Extract the (x, y) coordinate from the center of the cell holding the provided text.  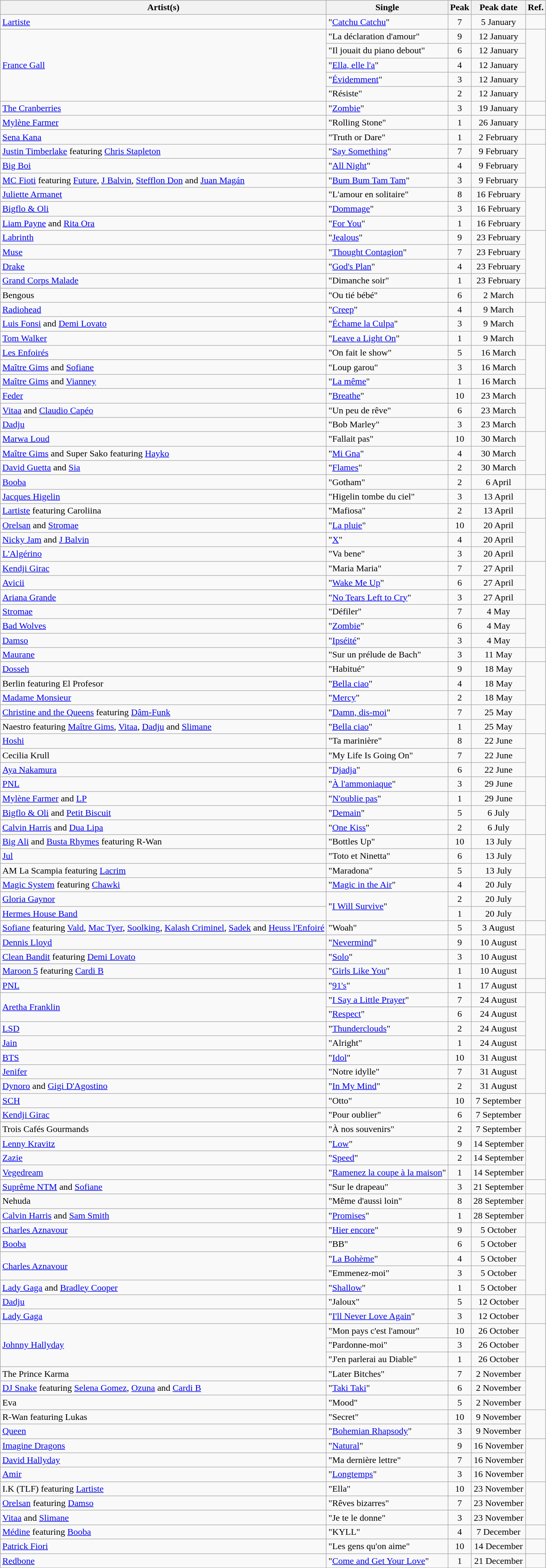
"Maradona" (387, 870)
"J'en parlerai au Diable" (387, 1359)
BTS (163, 1057)
Les Enfoirés (163, 353)
Radiohead (163, 309)
Liam Payne and Rita Ora (163, 223)
"Habitué" (387, 669)
5 January (498, 22)
I.K (TLF) featuring Lartiste (163, 1489)
"Résiste" (387, 94)
LSD (163, 1028)
Zazie (163, 1158)
Mylène Farmer and LP (163, 798)
Jul (163, 856)
"I Say a Little Prayer" (387, 1000)
Big Boi (163, 165)
SCH (163, 1101)
"Demain" (387, 813)
Calvin Harris and Dua Lipa (163, 827)
Vitaa and Slimane (163, 1517)
"Emmenez-moi" (387, 1273)
"Alright" (387, 1043)
"Fallait pas" (387, 439)
L'Algérino (163, 554)
Labrinth (163, 238)
"Toto et Ninetta" (387, 856)
26 January (498, 122)
17 August (498, 985)
Sena Kana (163, 137)
"KYLL" (387, 1532)
19 January (498, 108)
"Breathe" (387, 396)
"Un peu de rêve" (387, 410)
"La même" (387, 381)
Damso (163, 640)
Artist(s) (163, 8)
Gloria Gaynor (163, 899)
Patrick Fiori (163, 1546)
2 February (498, 137)
The Prince Karma (163, 1374)
Médine featuring Booba (163, 1532)
Vegedream (163, 1172)
"Longtemps" (387, 1474)
"Thunderclouds" (387, 1028)
David Guetta and Sia (163, 468)
R-Wan featuring Lukas (163, 1417)
Jenifer (163, 1072)
Maître Gims and Super Sako featuring Hayko (163, 453)
"Ella, elle l'a" (387, 65)
Justin Timberlake featuring Chris Stapleton (163, 151)
Calvin Harris and Sam Smith (163, 1215)
"Djadja" (387, 770)
Imagine Dragons (163, 1446)
"Magic in the Air" (387, 885)
Maître Gims and Sofiane (163, 367)
Nicky Jam and J Balvin (163, 540)
"For You" (387, 223)
Lartiste featuring Caroliina (163, 511)
Clean Bandit featuring Demi Lovato (163, 957)
"Hier encore" (387, 1230)
"Loup garou" (387, 367)
"My Life Is Going On" (387, 755)
Single (387, 8)
"Échame la Culpa" (387, 324)
Feder (163, 396)
Drake (163, 266)
"Respect" (387, 1014)
"Thought Contagion" (387, 252)
David Hallyday (163, 1460)
"Flames" (387, 468)
"Low" (387, 1144)
"Il jouait du piano debout" (387, 51)
Peak (460, 8)
Aya Nakamura (163, 770)
"Later Bitches" (387, 1374)
"Rêves bizarres" (387, 1503)
"Mi Gna" (387, 453)
3 August (498, 928)
The Cranberries (163, 108)
"Dommage" (387, 209)
Maurane (163, 655)
"Pardonne-moi" (387, 1345)
Madame Monsieur (163, 698)
Cecilia Krull (163, 755)
11 May (498, 655)
"N'oublie pas" (387, 798)
"Ta marinière" (387, 741)
"Damn, dis-moi" (387, 712)
"Ramenez la coupe à la maison" (387, 1172)
"Wake Me Up" (387, 583)
Luis Fonsi and Demi Lovato (163, 324)
"No Tears Left to Cry" (387, 597)
Dosseh (163, 669)
Jacques Higelin (163, 496)
Lenny Kravitz (163, 1144)
"À l'ammoniaque" (387, 784)
Berlin featuring El Profesor (163, 683)
"One Kiss" (387, 827)
France Gall (163, 65)
"À nos souvenirs" (387, 1129)
"Secret" (387, 1417)
"Sur un prélude de Bach" (387, 655)
Trois Cafés Gourmands (163, 1129)
"Jealous" (387, 238)
6 April (498, 482)
"Girls Like You" (387, 971)
"Défiler" (387, 611)
"Ella" (387, 1489)
Johnny Hallyday (163, 1345)
Bigflo & Oli and Petit Biscuit (163, 813)
Dennis Lloyd (163, 942)
"Bohemian Rhapsody" (387, 1431)
"Dimanche soir" (387, 281)
"La déclaration d'amour" (387, 36)
"Mafiosa" (387, 511)
"Ipséité" (387, 640)
Bad Wolves (163, 626)
21 September (498, 1187)
Naestro featuring Maître Gims, Vitaa, Dadju and Slimane (163, 727)
Lartiste (163, 22)
Dynoro and Gigi D'Agostino (163, 1086)
"Natural" (387, 1446)
"I'll Never Love Again" (387, 1316)
Lady Gaga (163, 1316)
7 December (498, 1532)
"Come and Get Your Love" (387, 1561)
Lady Gaga and Bradley Cooper (163, 1287)
"Speed" (387, 1158)
Aretha Franklin (163, 1007)
Hoshi (163, 741)
Marwa Loud (163, 439)
DJ Snake featuring Selena Gomez, Ozuna and Cardi B (163, 1388)
"Ma dernière lettre" (387, 1460)
Nehuda (163, 1201)
Bigflo & Oli (163, 209)
Big Ali and Busta Rhymes featuring R-Wan (163, 841)
"Je te le donne" (387, 1517)
"God's Plan" (387, 266)
"Rolling Stone" (387, 122)
"All Night" (387, 165)
"Les gens qu'on aime" (387, 1546)
Eva (163, 1403)
"Mood" (387, 1403)
"Nevermind" (387, 942)
Queen (163, 1431)
"Taki Taki" (387, 1388)
"Shallow" (387, 1287)
Muse (163, 252)
"Bob Marley" (387, 425)
"Promises" (387, 1215)
"La pluie" (387, 525)
"Évidemment" (387, 79)
"Leave a Light On" (387, 338)
Grand Corps Malade (163, 281)
"On fait le show" (387, 353)
AM La Scampia featuring Lacrim (163, 870)
"Truth or Dare" (387, 137)
Ref. (536, 8)
Tom Walker (163, 338)
Vitaa and Claudio Capéo (163, 410)
"Bum Bum Tam Tam" (387, 180)
"Va bene" (387, 554)
Amir (163, 1474)
"Higelin tombe du ciel" (387, 496)
Mylène Farmer (163, 122)
"Pour oublier" (387, 1115)
"91's" (387, 985)
"Maria Maria" (387, 568)
"L'amour en solitaire" (387, 195)
"BB" (387, 1244)
"Gotham" (387, 482)
Redbone (163, 1561)
MC Fioti featuring Future, J Balvin, Stefflon Don and Juan Magán (163, 180)
"Idol" (387, 1057)
"In My Mind" (387, 1086)
Hermes House Band (163, 914)
"Jaloux" (387, 1302)
"Sur le drapeau" (387, 1187)
Avicii (163, 583)
Christine and the Queens featuring Dâm-Funk (163, 712)
Maître Gims and Vianney (163, 381)
Jain (163, 1043)
"Solo" (387, 957)
Stromae (163, 611)
Peak date (498, 8)
Orelsan featuring Damso (163, 1503)
"Catchu Catchu" (387, 22)
Maroon 5 featuring Cardi B (163, 971)
Ariana Grande (163, 597)
"Woah" (387, 928)
"Mercy" (387, 698)
"Say Something" (387, 151)
Juliette Armanet (163, 195)
"Notre idylle" (387, 1072)
"Creep" (387, 309)
"Bottles Up" (387, 841)
Magic System featuring Chawki (163, 885)
2 March (498, 295)
"Même d'aussi loin" (387, 1201)
Suprême NTM and Sofiane (163, 1187)
21 December (498, 1561)
"Ou tié bébé" (387, 295)
Sofiane featuring Vald, Mac Tyer, Soolking, Kalash Criminel, Sadek and Heuss l'Enfoiré (163, 928)
"Otto" (387, 1101)
"Mon pays c'est l'amour" (387, 1330)
"X" (387, 540)
14 December (498, 1546)
"I Will Survive" (387, 906)
Orelsan and Stromae (163, 525)
"La Bohème" (387, 1259)
Bengous (163, 295)
